Detect which cell encompasses the target text, then output its (X, Y) center coordinate. 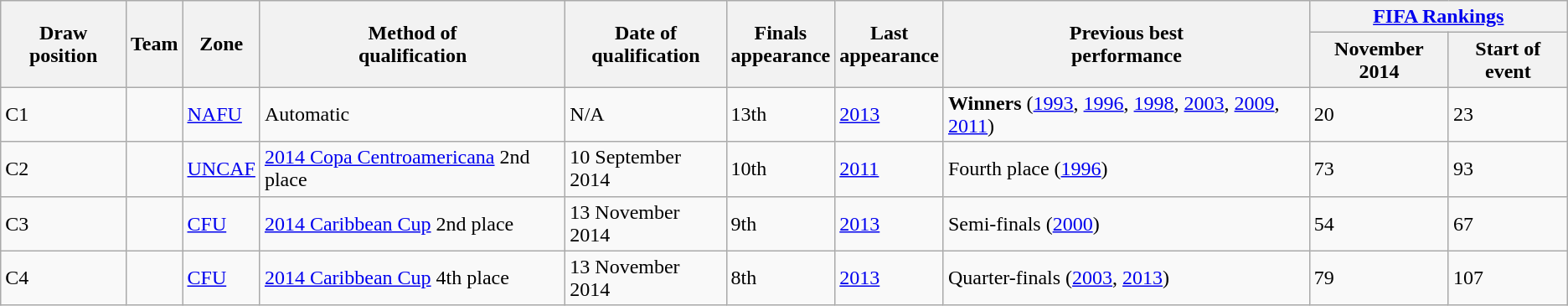
54 (1379, 223)
Lastappearance (890, 44)
Winners (1993, 1996, 1998, 2003, 2009, 2011) (1126, 114)
73 (1379, 169)
Draw position (64, 44)
2014 Caribbean Cup 2nd place (412, 223)
10 September 2014 (646, 169)
November 2014 (1379, 60)
Zone (221, 44)
Semi-finals (2000) (1126, 223)
C2 (64, 169)
67 (1508, 223)
Team (154, 44)
79 (1379, 278)
Fourth place (1996) (1126, 169)
10th (781, 169)
8th (781, 278)
2014 Caribbean Cup 4th place (412, 278)
Date ofqualification (646, 44)
Previous bestperformance (1126, 44)
Method ofqualification (412, 44)
C1 (64, 114)
13th (781, 114)
2011 (890, 169)
23 (1508, 114)
NAFU (221, 114)
C4 (64, 278)
2014 Copa Centroamericana 2nd place (412, 169)
FIFA Rankings (1438, 17)
107 (1508, 278)
Automatic (412, 114)
N/A (646, 114)
C3 (64, 223)
Quarter-finals (2003, 2013) (1126, 278)
UNCAF (221, 169)
Finalsappearance (781, 44)
93 (1508, 169)
9th (781, 223)
Start of event (1508, 60)
20 (1379, 114)
